Determine the [X, Y] coordinate at the center of the cell enclosing the given text.  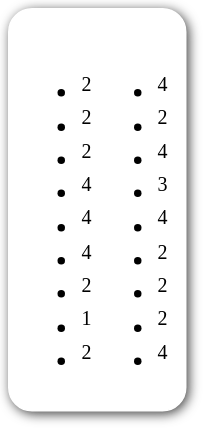
222444212 [56, 210]
424342224 [132, 210]
